Capture the cell that displays the provided text and extract its (x, y) central coordinate. 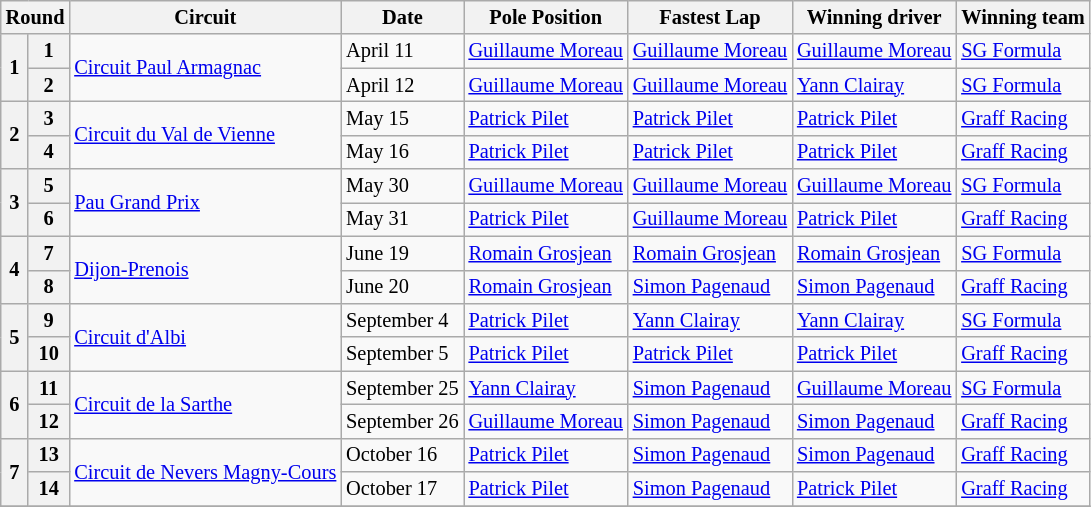
Round (36, 17)
8 (48, 287)
14 (48, 489)
Date (402, 17)
Circuit de Nevers Magny-Cours (205, 472)
11 (48, 388)
Dijon-Prenois (205, 270)
September 5 (402, 354)
June 19 (402, 253)
May 15 (402, 118)
May 31 (402, 219)
May 30 (402, 186)
October 17 (402, 489)
12 (48, 421)
October 16 (402, 455)
Circuit Paul Armagnac (205, 68)
Pole Position (546, 17)
September 4 (402, 320)
Winning team (1022, 17)
May 16 (402, 152)
9 (48, 320)
Circuit de la Sarthe (205, 404)
April 12 (402, 85)
April 11 (402, 51)
September 25 (402, 388)
Fastest Lap (710, 17)
10 (48, 354)
Circuit d'Albi (205, 336)
Pau Grand Prix (205, 202)
Circuit (205, 17)
Circuit du Val de Vienne (205, 134)
June 20 (402, 287)
September 26 (402, 421)
Winning driver (874, 17)
13 (48, 455)
